Output the (x, y) coordinate of the center of the cell containing the given text.  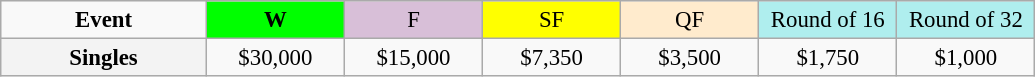
F (413, 20)
SF (552, 20)
$3,500 (690, 58)
$1,000 (966, 58)
$1,750 (828, 58)
QF (690, 20)
Round of 32 (966, 20)
$30,000 (275, 58)
Singles (104, 58)
Event (104, 20)
Round of 16 (828, 20)
$7,350 (552, 58)
$15,000 (413, 58)
W (275, 20)
